Locate the cell with the specified text and output its (X, Y) center coordinate. 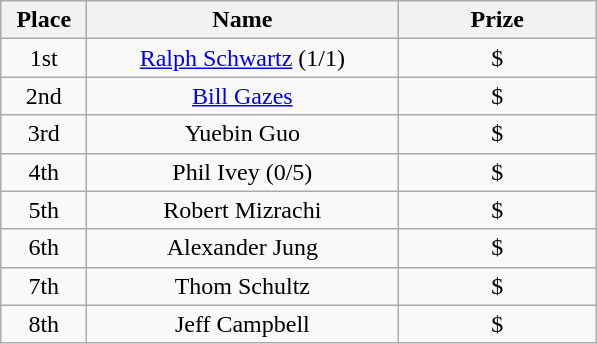
6th (44, 248)
4th (44, 172)
Jeff Campbell (242, 324)
Name (242, 20)
7th (44, 286)
Phil Ivey (0/5) (242, 172)
Robert Mizrachi (242, 210)
Prize (498, 20)
Ralph Schwartz (1/1) (242, 58)
Thom Schultz (242, 286)
Place (44, 20)
5th (44, 210)
2nd (44, 96)
8th (44, 324)
Bill Gazes (242, 96)
Yuebin Guo (242, 134)
Alexander Jung (242, 248)
3rd (44, 134)
1st (44, 58)
